From the cell containing the given text, extract its center point as [x, y] coordinate. 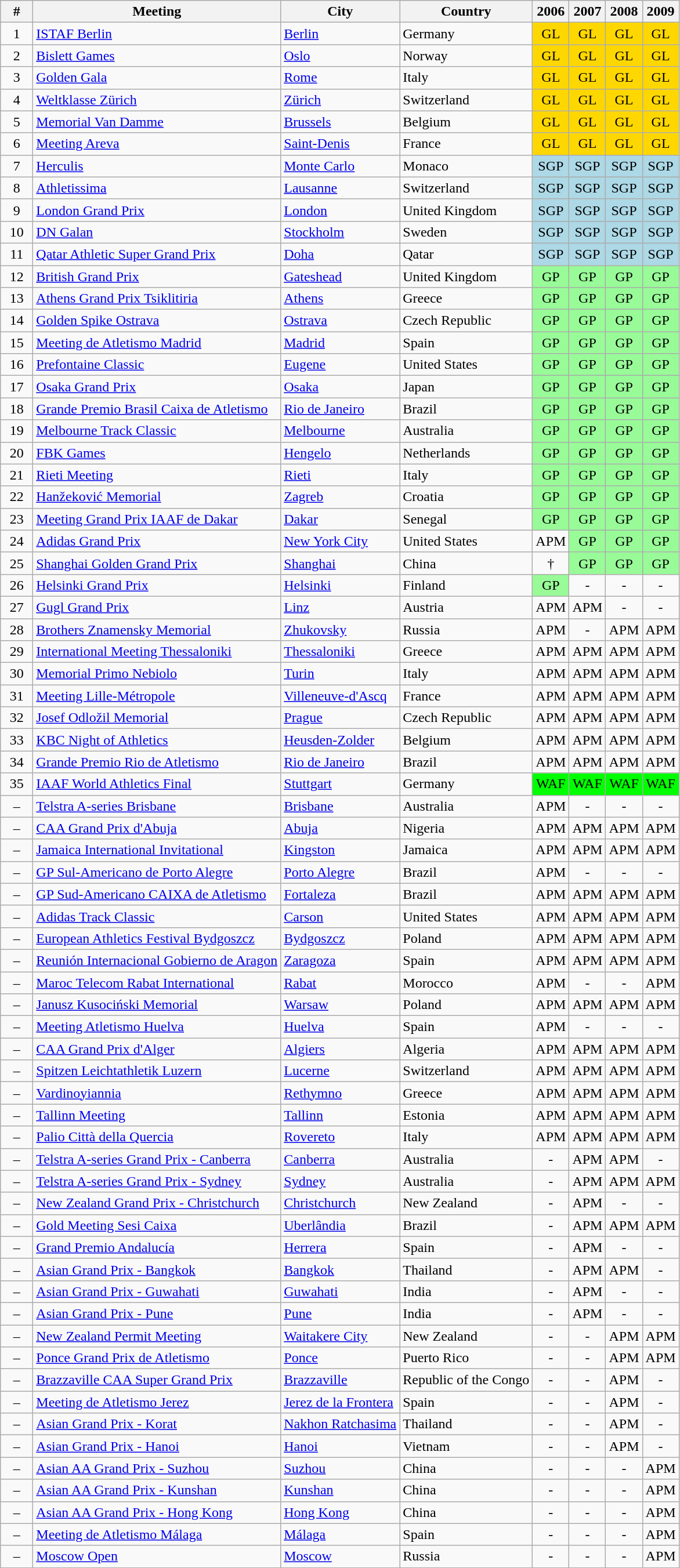
New Zealand Grand Prix - Christchurch [157, 1203]
Bislett Games [157, 56]
New Zealand Permit Meeting [157, 1335]
Asian AA Grand Prix - Suzhou [157, 1468]
31 [17, 696]
Gold Meeting Sesi Caixa [157, 1225]
Bangkok [340, 1269]
Brazzaville CAA Super Grand Prix [157, 1380]
Kingston [340, 850]
Telstra A-series Brisbane [157, 806]
Suzhou [340, 1468]
Meeting Lille-Métropole [157, 696]
Croatia [466, 497]
Heusden-Zolder [340, 740]
26 [17, 585]
Hengelo [340, 453]
Moscow Open [157, 1556]
Lucerne [340, 1071]
Josef Odložil Memorial [157, 718]
Telstra A-series Grand Prix - Canberra [157, 1159]
Weltklasse Zürich [157, 100]
Country [466, 12]
2006 [551, 12]
2009 [660, 12]
7 [17, 166]
Gateshead [340, 277]
33 [17, 740]
Golden Spike Ostrava [157, 321]
Ponce Grand Prix de Atletismo [157, 1358]
Meeting de Atletismo Málaga [157, 1534]
DN Galan [157, 232]
New York City [340, 541]
Tallinn [340, 1115]
Finland [466, 585]
28 [17, 629]
Asian Grand Prix - Korat [157, 1424]
Nigeria [466, 828]
Huelva [340, 1027]
London [340, 210]
3 [17, 78]
Warsaw [340, 1005]
Fortaleza [340, 894]
Stuttgart [340, 784]
Algeria [466, 1049]
18 [17, 409]
Guwahati [340, 1291]
Kunshan [340, 1490]
16 [17, 365]
Rabat [340, 983]
Helsinki [340, 585]
Rovereto [340, 1137]
CAA Grand Prix d'Alger [157, 1049]
London Grand Prix [157, 210]
Memorial Primo Nebiolo [157, 674]
Grand Premio Andalucía [157, 1247]
Prague [340, 718]
Qatar [466, 254]
Ponce [340, 1358]
2 [17, 56]
Villeneuve-d'Ascq [340, 696]
Rome [340, 78]
20 [17, 453]
1 [17, 34]
Meeting [157, 12]
GP Sud-Americano CAIXA de Atletismo [157, 894]
ISTAF Berlin [157, 34]
Jamaica International Invitational [157, 850]
Norway [466, 56]
Waitakere City [340, 1335]
Meeting de Atletismo Jerez [157, 1402]
Monaco [466, 166]
Palio Città della Quercia [157, 1137]
Athletissima [157, 188]
Grande Premio Rio de Atletismo [157, 762]
Tallinn Meeting [157, 1115]
Rieti [340, 475]
14 [17, 321]
Lausanne [340, 188]
Vardinoyiannia [157, 1093]
Grande Premio Brasil Caixa de Atletismo [157, 409]
Ostrava [340, 321]
2008 [624, 12]
11 [17, 254]
Porto Alegre [340, 872]
Reunión Internacional Gobierno de Aragon [157, 960]
Jamaica [466, 850]
Japan [466, 387]
Osaka Grand Prix [157, 387]
Zürich [340, 100]
FBK Games [157, 453]
Rieti Meeting [157, 475]
22 [17, 497]
Athens [340, 299]
Melbourne [340, 431]
Nakhon Ratchasima [340, 1424]
Carson [340, 916]
Rethymno [340, 1093]
Brazzaville [340, 1380]
Osaka [340, 387]
Málaga [340, 1534]
Memorial Van Damme [157, 122]
24 [17, 541]
Asian AA Grand Prix - Kunshan [157, 1490]
CAA Grand Prix d'Abuja [157, 828]
15 [17, 343]
30 [17, 674]
Zaragoza [340, 960]
European Athletics Festival Bydgoszcz [157, 938]
Spitzen Leichtathletik Luzern [157, 1071]
Saint-Denis [340, 144]
10 [17, 232]
Brisbane [340, 806]
12 [17, 277]
Brothers Znamensky Memorial [157, 629]
Adidas Track Classic [157, 916]
Vietnam [466, 1446]
Asian Grand Prix - Hanoi [157, 1446]
Pune [340, 1313]
Shanghai [340, 563]
Janusz Kusociński Memorial [157, 1005]
Maroc Telecom Rabat International [157, 983]
27 [17, 607]
Asian Grand Prix - Pune [157, 1313]
British Grand Prix [157, 277]
Sweden [466, 232]
Berlin [340, 34]
Helsinki Grand Prix [157, 585]
Puerto Rico [466, 1358]
Turin [340, 674]
Madrid [340, 343]
Zhukovsky [340, 629]
Asian AA Grand Prix - Hong Kong [157, 1512]
Hong Kong [340, 1512]
23 [17, 519]
Moscow [340, 1556]
City [340, 12]
Hanžeković Memorial [157, 497]
8 [17, 188]
Telstra A-series Grand Prix - Sydney [157, 1181]
35 [17, 784]
Herculis [157, 166]
Monte Carlo [340, 166]
Algiers [340, 1049]
Jerez de la Frontera [340, 1402]
Melbourne Track Classic [157, 431]
Asian Grand Prix - Bangkok [157, 1269]
IAAF World Athletics Final [157, 784]
Hanoi [340, 1446]
Zagreb [340, 497]
Doha [340, 254]
21 [17, 475]
17 [17, 387]
Asian Grand Prix - Guwahati [157, 1291]
Meeting de Atletismo Madrid [157, 343]
Senegal [466, 519]
4 [17, 100]
Netherlands [466, 453]
Canberra [340, 1159]
† [551, 563]
Golden Gala [157, 78]
Sydney [340, 1181]
Eugene [340, 365]
19 [17, 431]
29 [17, 652]
Shanghai Golden Grand Prix [157, 563]
Estonia [466, 1115]
Meeting Atletismo Huelva [157, 1027]
Meeting Grand Prix IAAF de Dakar [157, 519]
5 [17, 122]
Oslo [340, 56]
Austria [466, 607]
Prefontaine Classic [157, 365]
9 [17, 210]
KBC Night of Athletics [157, 740]
Gugl Grand Prix [157, 607]
Uberlândia [340, 1225]
Qatar Athletic Super Grand Prix [157, 254]
2007 [587, 12]
Herrera [340, 1247]
International Meeting Thessaloniki [157, 652]
Athens Grand Prix Tsiklitiria [157, 299]
6 [17, 144]
Linz [340, 607]
32 [17, 718]
GP Sul-Americano de Porto Alegre [157, 872]
Bydgoszcz [340, 938]
Meeting Areva [157, 144]
Stockholm [340, 232]
Republic of the Congo [466, 1380]
Brussels [340, 122]
Thessaloniki [340, 652]
# [17, 12]
25 [17, 563]
Abuja [340, 828]
Dakar [340, 519]
Adidas Grand Prix [157, 541]
Morocco [466, 983]
Christchurch [340, 1203]
13 [17, 299]
34 [17, 762]
